Search for the cell housing the specified text and yield its [x, y] center coordinate. 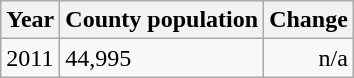
County population [162, 20]
2011 [30, 58]
Change [309, 20]
Year [30, 20]
n/a [309, 58]
44,995 [162, 58]
